Search for the cell housing the specified text and yield its [x, y] center coordinate. 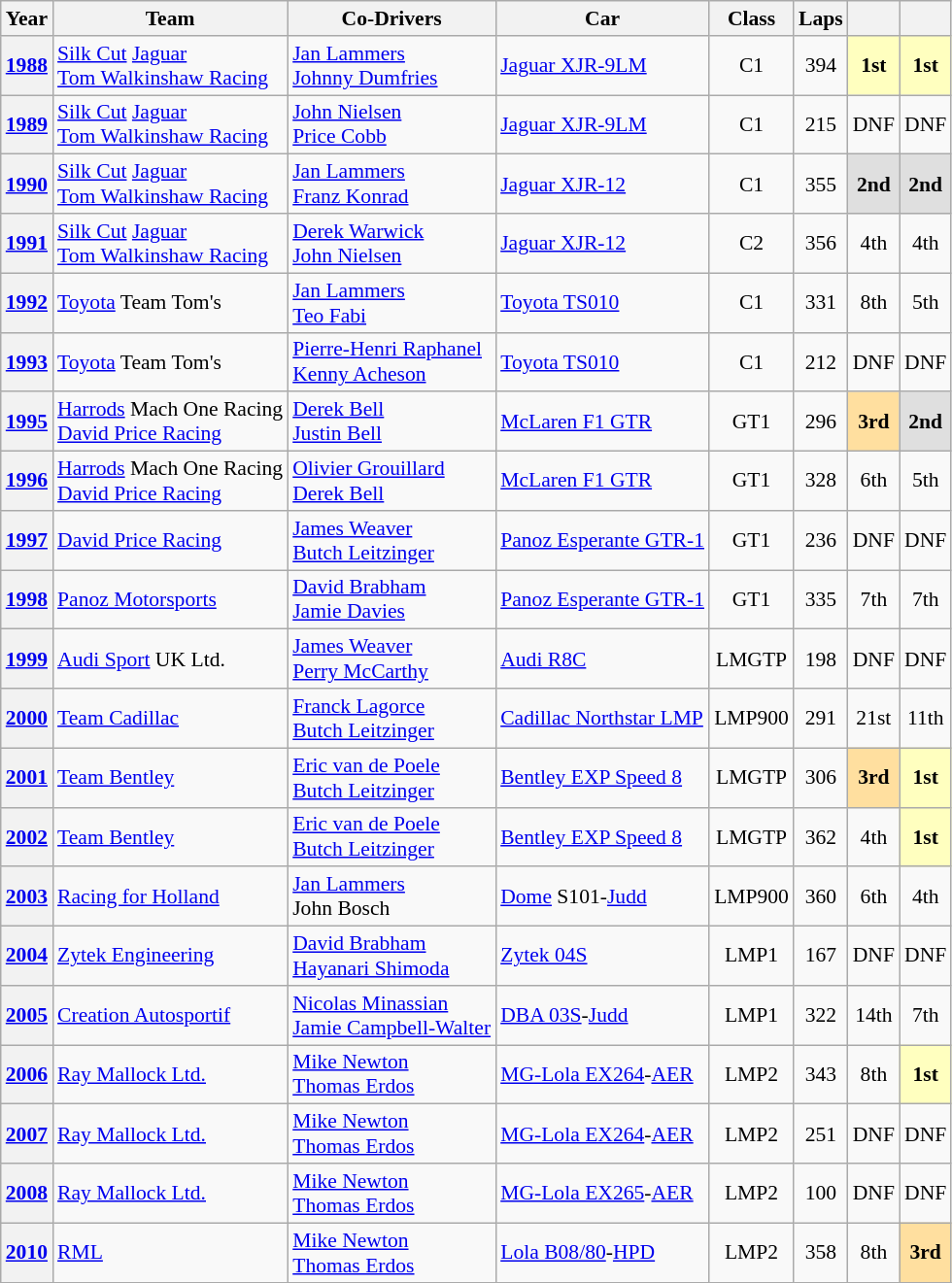
DBA 03S-Judd [602, 1016]
331 [821, 303]
1992 [27, 303]
2002 [27, 837]
Cadillac Northstar LMP [602, 719]
11th [925, 719]
251 [821, 1134]
Audi Sport UK Ltd. [170, 658]
100 [821, 1193]
1990 [27, 185]
2001 [27, 777]
356 [821, 243]
Nicolas Minassian Jamie Campbell-Walter [391, 1016]
360 [821, 897]
Zytek 04S [602, 956]
236 [821, 540]
343 [821, 1074]
Franck Lagorce Butch Leitzinger [391, 719]
David Price Racing [170, 540]
14th [874, 1016]
1991 [27, 243]
RML [170, 1253]
James Weaver Butch Leitzinger [391, 540]
358 [821, 1253]
1997 [27, 540]
2004 [27, 956]
Olivier Grouillard Derek Bell [391, 482]
1988 [27, 66]
Year [27, 18]
David Brabham Hayanari Shimoda [391, 956]
Team [170, 18]
Jan Lammers Johnny Dumfries [391, 66]
394 [821, 66]
355 [821, 185]
212 [821, 361]
Derek Warwick John Nielsen [391, 243]
Dome S101-Judd [602, 897]
2007 [27, 1134]
198 [821, 658]
322 [821, 1016]
Racing for Holland [170, 897]
2003 [27, 897]
2006 [27, 1074]
John Nielsen Price Cobb [391, 124]
Creation Autosportif [170, 1016]
167 [821, 956]
Laps [821, 18]
James Weaver Perry McCarthy [391, 658]
335 [821, 600]
MG-Lola EX265-AER [602, 1193]
Audi R8C [602, 658]
Panoz Motorsports [170, 600]
291 [821, 719]
296 [821, 422]
Lola B08/80-HPD [602, 1253]
Zytek Engineering [170, 956]
2010 [27, 1253]
Pierre-Henri Raphanel Kenny Acheson [391, 361]
1993 [27, 361]
362 [821, 837]
Jan Lammers John Bosch [391, 897]
Jan Lammers Teo Fabi [391, 303]
Class [752, 18]
21st [874, 719]
328 [821, 482]
C2 [752, 243]
1989 [27, 124]
2000 [27, 719]
306 [821, 777]
1995 [27, 422]
2008 [27, 1193]
1998 [27, 600]
Co-Drivers [391, 18]
David Brabham Jamie Davies [391, 600]
1999 [27, 658]
Jan Lammers Franz Konrad [391, 185]
2005 [27, 1016]
Derek Bell Justin Bell [391, 422]
Team Cadillac [170, 719]
1996 [27, 482]
215 [821, 124]
Car [602, 18]
